Search for the cell housing the specified text and yield its (X, Y) center coordinate. 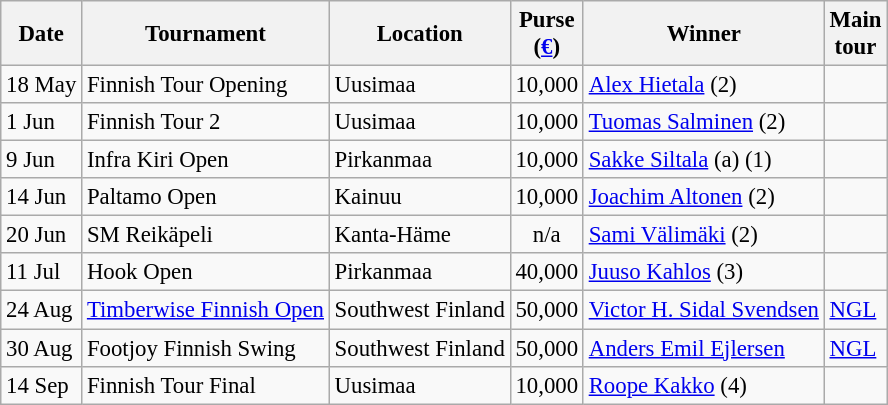
n/a (546, 235)
SM Reikäpeli (206, 235)
Timberwise Finnish Open (206, 310)
Paltamo Open (206, 197)
11 Jul (42, 273)
Purse(€) (546, 34)
Kanta-Häme (420, 235)
18 May (42, 85)
Anders Emil Ejlersen (704, 348)
Juuso Kahlos (3) (704, 273)
Joachim Altonen (2) (704, 197)
1 Jun (42, 122)
Maintour (856, 34)
Location (420, 34)
20 Jun (42, 235)
Alex Hietala (2) (704, 85)
9 Jun (42, 160)
Date (42, 34)
Finnish Tour 2 (206, 122)
Finnish Tour Opening (206, 85)
Hook Open (206, 273)
Winner (704, 34)
24 Aug (42, 310)
Infra Kiri Open (206, 160)
Kainuu (420, 197)
Tuomas Salminen (2) (704, 122)
Footjoy Finnish Swing (206, 348)
Tournament (206, 34)
Roope Kakko (4) (704, 385)
30 Aug (42, 348)
14 Sep (42, 385)
Sami Välimäki (2) (704, 235)
Sakke Siltala (a) (1) (704, 160)
14 Jun (42, 197)
Finnish Tour Final (206, 385)
Victor H. Sidal Svendsen (704, 310)
40,000 (546, 273)
